Return the [X, Y] coordinate for the center point of the cell that contains the specified text.  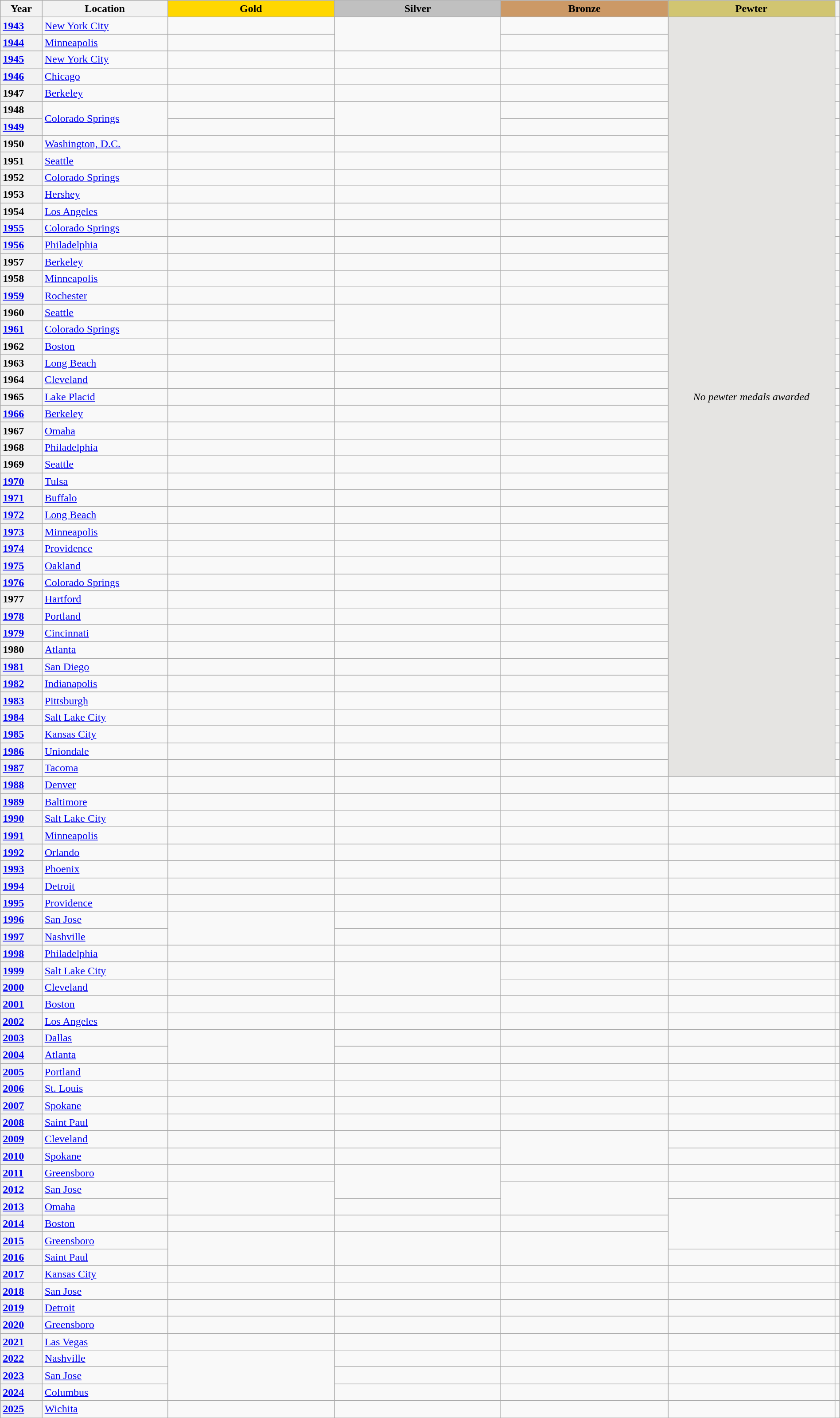
Uniondale [105, 751]
2014 [21, 1223]
2024 [21, 1392]
Tulsa [105, 481]
2010 [21, 1156]
1989 [21, 802]
Lake Placid [105, 397]
1971 [21, 498]
2025 [21, 1409]
1990 [21, 819]
1999 [21, 970]
1961 [21, 329]
1957 [21, 262]
1983 [21, 700]
1987 [21, 768]
No pewter medals awarded [751, 397]
Washington, D.C. [105, 144]
1954 [21, 211]
2008 [21, 1122]
1975 [21, 566]
2000 [21, 987]
1998 [21, 953]
1943 [21, 26]
Phoenix [105, 869]
2011 [21, 1173]
1993 [21, 869]
1958 [21, 279]
St. Louis [105, 1089]
2006 [21, 1089]
San Diego [105, 667]
1965 [21, 397]
Hartford [105, 599]
1945 [21, 59]
Dallas [105, 1038]
1948 [21, 110]
1979 [21, 633]
1956 [21, 245]
Hershey [105, 194]
Baltimore [105, 802]
1952 [21, 177]
Las Vegas [105, 1342]
2005 [21, 1072]
Buffalo [105, 498]
1992 [21, 852]
Year [21, 9]
1988 [21, 785]
2002 [21, 1021]
1947 [21, 93]
1946 [21, 76]
1974 [21, 549]
1955 [21, 228]
Tacoma [105, 768]
1977 [21, 599]
Rochester [105, 296]
Denver [105, 785]
1967 [21, 430]
Pewter [751, 9]
1976 [21, 582]
1950 [21, 144]
1982 [21, 684]
1964 [21, 380]
1962 [21, 346]
1984 [21, 717]
1968 [21, 447]
Pittsburgh [105, 700]
1969 [21, 464]
Gold [251, 9]
1959 [21, 296]
1985 [21, 734]
Chicago [105, 76]
2022 [21, 1359]
2021 [21, 1342]
1991 [21, 836]
1953 [21, 194]
Bronze [585, 9]
2004 [21, 1055]
1960 [21, 313]
1966 [21, 414]
1951 [21, 160]
1972 [21, 515]
1963 [21, 363]
2015 [21, 1240]
2003 [21, 1038]
2012 [21, 1190]
1981 [21, 667]
2023 [21, 1375]
2017 [21, 1274]
Columbus [105, 1392]
2013 [21, 1207]
2001 [21, 1004]
1973 [21, 532]
1978 [21, 616]
Oakland [105, 566]
Wichita [105, 1409]
1997 [21, 937]
Location [105, 9]
1996 [21, 920]
1995 [21, 903]
2007 [21, 1105]
1970 [21, 481]
Silver [417, 9]
1980 [21, 650]
2019 [21, 1308]
1986 [21, 751]
2018 [21, 1291]
1949 [21, 127]
1994 [21, 886]
2020 [21, 1325]
2009 [21, 1139]
1944 [21, 43]
Cincinnati [105, 633]
2016 [21, 1257]
Orlando [105, 852]
Indianapolis [105, 684]
